Output the (X, Y) coordinate of the center of the cell containing the given text.  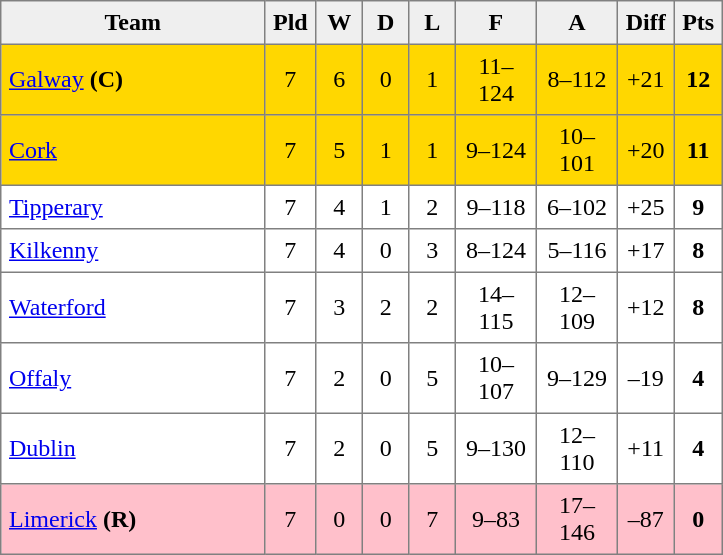
8–124 (496, 251)
+21 (645, 79)
11–124 (496, 79)
Tipperary (133, 207)
L (432, 23)
Cork (133, 150)
9–83 (496, 519)
+20 (645, 150)
+11 (645, 448)
Pts (698, 23)
Kilkenny (133, 251)
Pld (290, 23)
12–109 (576, 307)
14–115 (496, 307)
12 (698, 79)
F (496, 23)
A (576, 23)
+12 (645, 307)
12–110 (576, 448)
W (339, 23)
5–116 (576, 251)
6 (339, 79)
9–118 (496, 207)
Dublin (133, 448)
17–146 (576, 519)
10–107 (496, 378)
–87 (645, 519)
Team (133, 23)
10–101 (576, 150)
9–129 (576, 378)
Limerick (R) (133, 519)
9–130 (496, 448)
–19 (645, 378)
11 (698, 150)
+17 (645, 251)
6–102 (576, 207)
+25 (645, 207)
9–124 (496, 150)
9 (698, 207)
8–112 (576, 79)
Diff (645, 23)
Galway (C) (133, 79)
Offaly (133, 378)
D (385, 23)
Waterford (133, 307)
